Search for the cell housing the specified text and yield its [X, Y] center coordinate. 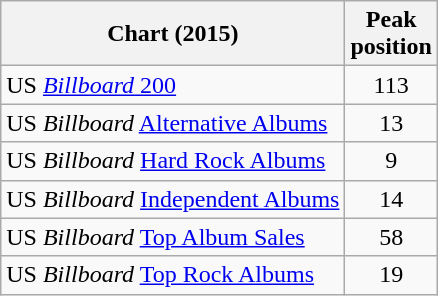
US Billboard Independent Albums [173, 199]
Chart (2015) [173, 34]
US Billboard Top Rock Albums [173, 275]
US Billboard Hard Rock Albums [173, 161]
113 [391, 85]
US Billboard 200 [173, 85]
13 [391, 123]
14 [391, 199]
US Billboard Alternative Albums [173, 123]
19 [391, 275]
9 [391, 161]
US Billboard Top Album Sales [173, 237]
Peakposition [391, 34]
58 [391, 237]
